Extract the (x, y) coordinate from the center of the cell holding the provided text.  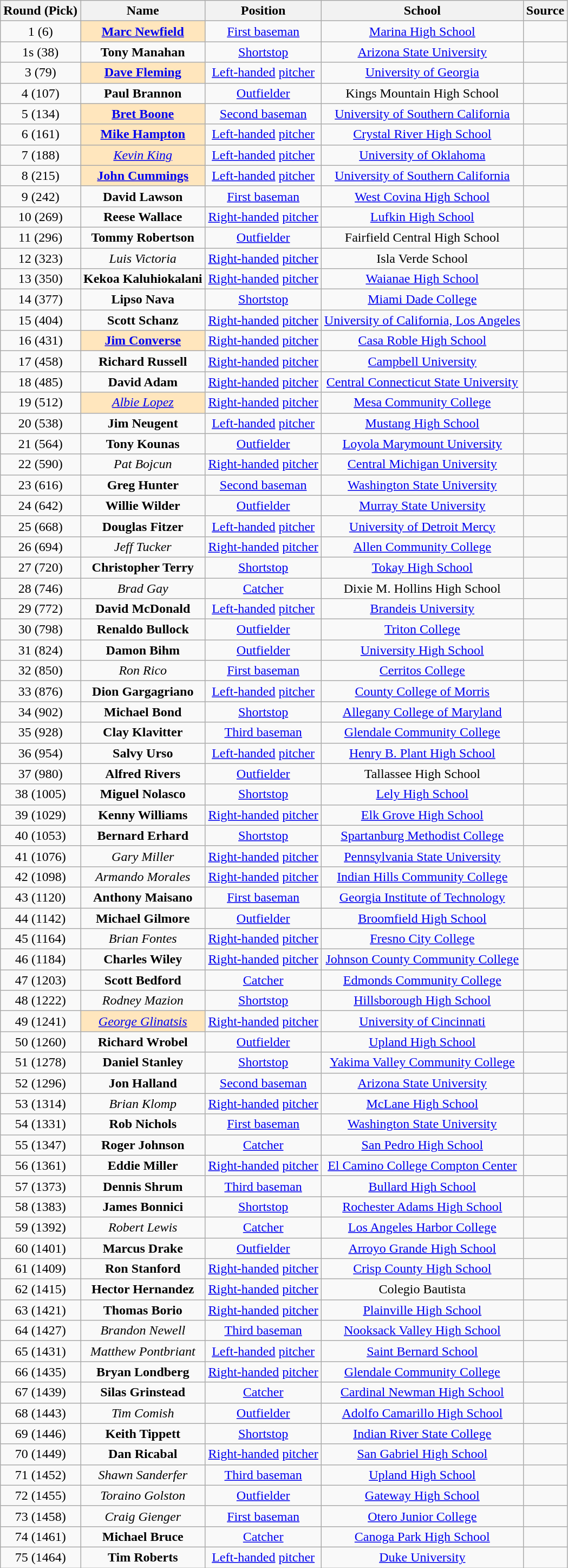
67 (1439) (41, 1392)
Richard Russell (142, 361)
55 (1347) (41, 1145)
Tim Comish (142, 1413)
Broomfield High School (422, 918)
Dan Ricabal (142, 1454)
45 (1164) (41, 939)
Richard Wrobel (142, 1042)
Scott Schanz (142, 320)
Loyola Marymount University (422, 444)
39 (1029) (41, 815)
Round (Pick) (41, 11)
Charles Wiley (142, 960)
Brandeis University (422, 609)
75 (1464) (41, 1557)
Waianae High School (422, 279)
University of Cincinnati (422, 1021)
Crystal River High School (422, 134)
Tim Roberts (142, 1557)
Bernard Erhard (142, 835)
Damon Bihm (142, 650)
Allen Community College (422, 547)
Eddie Miller (142, 1165)
71 (1452) (41, 1475)
1s (38) (41, 52)
21 (564) (41, 444)
Tony Kounas (142, 444)
14 (377) (41, 300)
12 (323) (41, 258)
Fresno City College (422, 939)
Rodney Mazion (142, 1001)
Craig Gienger (142, 1516)
Pennsylvania State University (422, 856)
Matthew Pontbriant (142, 1351)
Mesa Community College (422, 403)
Michael Bruce (142, 1537)
San Gabriel High School (422, 1454)
43 (1120) (41, 897)
Miguel Nolasco (142, 794)
Jon Halland (142, 1083)
58 (1383) (41, 1207)
Reese Wallace (142, 217)
Otero Junior College (422, 1516)
Lipso Nava (142, 300)
60 (1401) (41, 1248)
West Covina High School (422, 196)
Central Connecticut State University (422, 382)
Tallassee High School (422, 774)
Bullard High School (422, 1186)
Mustang High School (422, 423)
Albie Lopez (142, 403)
Bryan Londberg (142, 1372)
20 (538) (41, 423)
Allegany College of Maryland (422, 712)
Edmonds Community College (422, 980)
Michael Bond (142, 712)
9 (242) (41, 196)
Miami Dade College (422, 300)
County College of Morris (422, 691)
24 (642) (41, 506)
Silas Grinstead (142, 1392)
25 (668) (41, 526)
41 (1076) (41, 856)
Anthony Maisano (142, 897)
7 (188) (41, 155)
Brad Gay (142, 588)
Hector Hernandez (142, 1290)
Kings Mountain High School (422, 93)
Shawn Sanderfer (142, 1475)
Alfred Rivers (142, 774)
Murray State University (422, 506)
61 (1409) (41, 1269)
5 (134) (41, 114)
Saint Bernard School (422, 1351)
Greg Hunter (142, 485)
Tony Manahan (142, 52)
Henry B. Plant High School (422, 753)
62 (1415) (41, 1290)
17 (458) (41, 361)
Spartanburg Methodist College (422, 835)
Isla Verde School (422, 258)
Toraino Golston (142, 1495)
Renaldo Bullock (142, 630)
Campbell University (422, 361)
University of Georgia (422, 73)
Position (263, 11)
Canoga Park High School (422, 1537)
56 (1361) (41, 1165)
Hillsborough High School (422, 1001)
Clay Klavitter (142, 733)
Bret Boone (142, 114)
Daniel Stanley (142, 1062)
59 (1392) (41, 1227)
Michael Gilmore (142, 918)
6 (161) (41, 134)
Lufkin High School (422, 217)
11 (296) (41, 237)
Dennis Shrum (142, 1186)
Kenny Williams (142, 815)
Salvy Urso (142, 753)
35 (928) (41, 733)
57 (1373) (41, 1186)
8 (215) (41, 176)
10 (269) (41, 217)
31 (824) (41, 650)
Willie Wilder (142, 506)
Robert Lewis (142, 1227)
Armando Morales (142, 877)
69 (1446) (41, 1434)
30 (798) (41, 630)
28 (746) (41, 588)
Mike Hampton (142, 134)
Kekoa Kaluhiokalani (142, 279)
University of Oklahoma (422, 155)
Rochester Adams High School (422, 1207)
13 (350) (41, 279)
37 (980) (41, 774)
Lely High School (422, 794)
University of California, Los Angeles (422, 320)
44 (1142) (41, 918)
15 (404) (41, 320)
Indian Hills Community College (422, 877)
John Cummings (142, 176)
Georgia Institute of Technology (422, 897)
Arroyo Grande High School (422, 1248)
66 (1435) (41, 1372)
16 (431) (41, 341)
Los Angeles Harbor College (422, 1227)
Keith Tippett (142, 1434)
Elk Grove High School (422, 815)
Nooksack Valley High School (422, 1331)
73 (1458) (41, 1516)
San Pedro High School (422, 1145)
Johnson County Community College (422, 960)
School (422, 11)
Tommy Robertson (142, 237)
Casa Roble High School (422, 341)
1 (6) (41, 31)
36 (954) (41, 753)
65 (1431) (41, 1351)
32 (850) (41, 671)
Thomas Borio (142, 1310)
Gateway High School (422, 1495)
46 (1184) (41, 960)
50 (1260) (41, 1042)
Indian River State College (422, 1434)
Kevin King (142, 155)
Brandon Newell (142, 1331)
El Camino College Compton Center (422, 1165)
Marcus Drake (142, 1248)
34 (902) (41, 712)
Dion Gargagriano (142, 691)
38 (1005) (41, 794)
53 (1314) (41, 1104)
Paul Brannon (142, 93)
McLane High School (422, 1104)
Jim Neugent (142, 423)
Brian Fontes (142, 939)
Yakima Valley Community College (422, 1062)
Crisp County High School (422, 1269)
Cardinal Newman High School (422, 1392)
63 (1421) (41, 1310)
26 (694) (41, 547)
David Adam (142, 382)
18 (485) (41, 382)
23 (616) (41, 485)
Fairfield Central High School (422, 237)
52 (1296) (41, 1083)
4 (107) (41, 93)
Roger Johnson (142, 1145)
David McDonald (142, 609)
Triton College (422, 630)
33 (876) (41, 691)
42 (1098) (41, 877)
George Glinatsis (142, 1021)
19 (512) (41, 403)
Luis Victoria (142, 258)
Scott Bedford (142, 980)
51 (1278) (41, 1062)
Duke University (422, 1557)
Jeff Tucker (142, 547)
Source (545, 11)
University High School (422, 650)
University of Detroit Mercy (422, 526)
Rob Nichols (142, 1124)
68 (1443) (41, 1413)
64 (1427) (41, 1331)
Dave Fleming (142, 73)
Brian Klomp (142, 1104)
29 (772) (41, 609)
27 (720) (41, 567)
Marc Newfield (142, 31)
Marina High School (422, 31)
Pat Bojcun (142, 464)
72 (1455) (41, 1495)
54 (1331) (41, 1124)
Ron Stanford (142, 1269)
Name (142, 11)
Dixie M. Hollins High School (422, 588)
47 (1203) (41, 980)
Gary Miller (142, 856)
49 (1241) (41, 1021)
Central Michigan University (422, 464)
74 (1461) (41, 1537)
40 (1053) (41, 835)
Tokay High School (422, 567)
Ron Rico (142, 671)
22 (590) (41, 464)
Cerritos College (422, 671)
Colegio Bautista (422, 1290)
David Lawson (142, 196)
3 (79) (41, 73)
James Bonnici (142, 1207)
Christopher Terry (142, 567)
Douglas Fitzer (142, 526)
48 (1222) (41, 1001)
Adolfo Camarillo High School (422, 1413)
Plainville High School (422, 1310)
70 (1449) (41, 1454)
Jim Converse (142, 341)
